Pinpoint the cell where the given text exists, returning its (X, Y) midpoint coordinate. 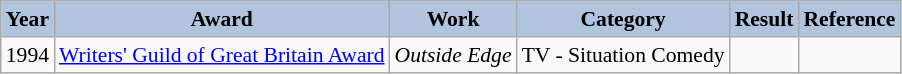
Work (454, 19)
Outside Edge (454, 55)
1994 (28, 55)
TV - Situation Comedy (624, 55)
Category (624, 19)
Year (28, 19)
Result (764, 19)
Award (222, 19)
Reference (849, 19)
Writers' Guild of Great Britain Award (222, 55)
